Provide the [X, Y] coordinate of the cell's center where the given text is located.  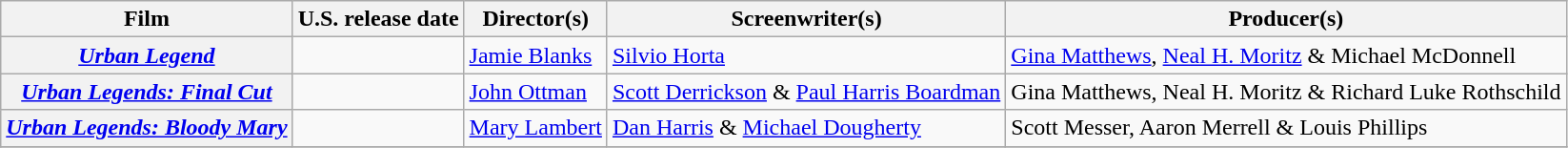
Gina Matthews, Neal H. Moritz & Michael McDonnell [1286, 55]
Scott Messer, Aaron Merrell & Louis Phillips [1286, 128]
Producer(s) [1286, 19]
Mary Lambert [535, 128]
Jamie Blanks [535, 55]
Urban Legends: Final Cut [147, 92]
Film [147, 19]
Scott Derrickson & Paul Harris Boardman [806, 92]
Director(s) [535, 19]
John Ottman [535, 92]
Urban Legend [147, 55]
Urban Legends: Bloody Mary [147, 128]
Gina Matthews, Neal H. Moritz & Richard Luke Rothschild [1286, 92]
Screenwriter(s) [806, 19]
Silvio Horta [806, 55]
U.S. release date [378, 19]
Dan Harris & Michael Dougherty [806, 128]
